Provide the (X, Y) coordinate of the cell's center where the given text is located.  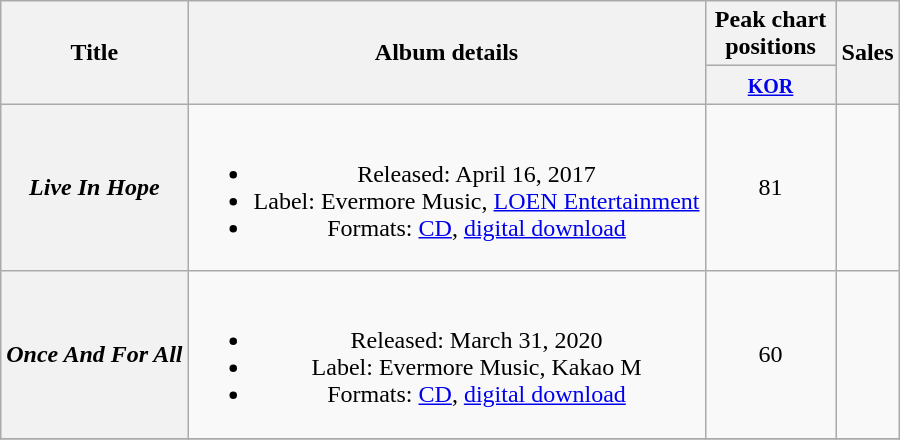
Once And For All (94, 354)
60 (770, 354)
Album details (446, 52)
Released: March 31, 2020Label: Evermore Music, Kakao MFormats: CD, digital download (446, 354)
KOR (770, 85)
81 (770, 188)
Peak chart positions (770, 34)
Title (94, 52)
Released: April 16, 2017Label: Evermore Music, LOEN EntertainmentFormats: CD, digital download (446, 188)
Sales (868, 52)
Live In Hope (94, 188)
